Find where the given text appears and provide that cell's center as [x, y] coordinate. 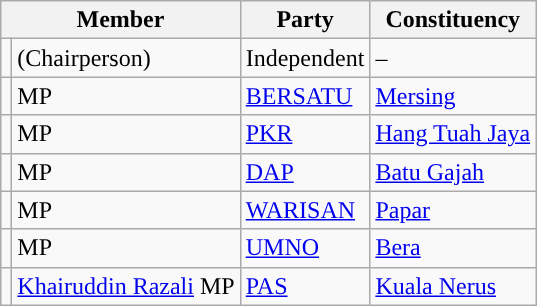
Khairuddin Razali MP [126, 286]
Party [305, 20]
Kuala Nerus [453, 286]
Papar [453, 210]
Constituency [453, 20]
DAP [305, 172]
Bera [453, 248]
PKR [305, 134]
Hang Tuah Jaya [453, 134]
– [453, 58]
Batu Gajah [453, 172]
UMNO [305, 248]
PAS [305, 286]
BERSATU [305, 96]
Mersing [453, 96]
Independent [305, 58]
(Chairperson) [126, 58]
WARISAN [305, 210]
Member [120, 20]
